Output the (x, y) coordinate of the center of the cell containing the given text.  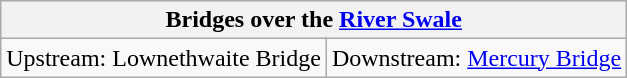
Upstream: Lownethwaite Bridge (164, 58)
Downstream: Mercury Bridge (476, 58)
Bridges over the River Swale (314, 20)
